Extract the [X, Y] coordinate from the center of the cell holding the provided text.  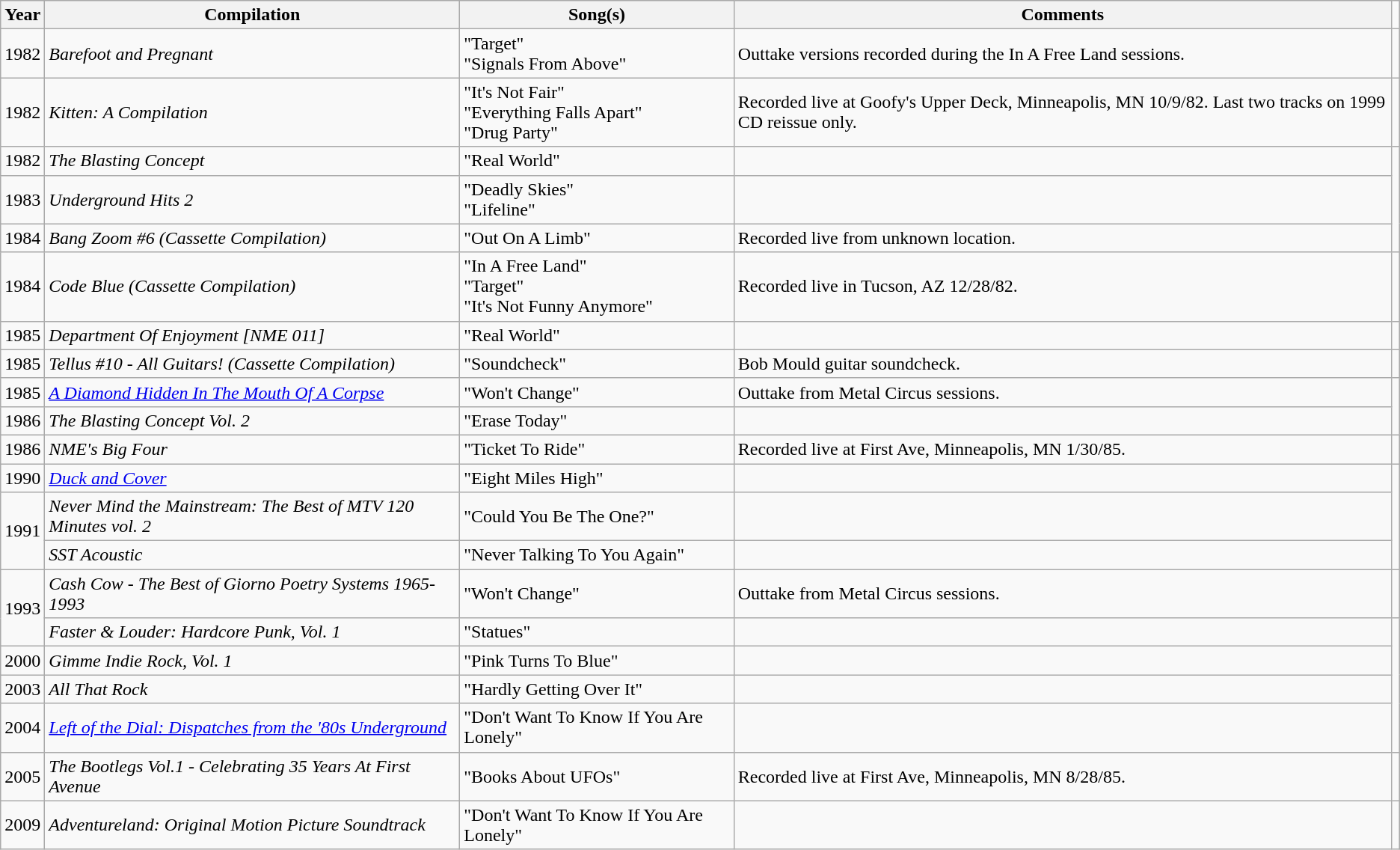
Faster & Louder: Hardcore Punk, Vol. 1 [253, 632]
"Hardly Getting Over It" [597, 689]
Code Blue (Cassette Compilation) [253, 287]
Gimme Indie Rock, Vol. 1 [253, 661]
Recorded live at First Ave, Minneapolis, MN 8/28/85. [1062, 777]
The Blasting Concept Vol. 2 [253, 421]
Cash Cow - The Best of Giorno Poetry Systems 1965-1993 [253, 594]
"In A Free Land""Target""It's Not Funny Anymore" [597, 287]
Duck and Cover [253, 478]
2000 [22, 661]
"Out On A Limb" [597, 238]
The Bootlegs Vol.1 - Celebrating 35 Years At First Avenue [253, 777]
"Books About UFOs" [597, 777]
"Soundcheck" [597, 364]
1983 [22, 199]
Recorded live at Goofy's Upper Deck, Minneapolis, MN 10/9/82. Last two tracks on 1999 CD reissue only. [1062, 112]
2009 [22, 825]
"Never Talking To You Again" [597, 555]
1993 [22, 608]
"Deadly Skies""Lifeline" [597, 199]
Bob Mould guitar soundcheck. [1062, 364]
Compilation [253, 15]
Barefoot and Pregnant [253, 54]
2005 [22, 777]
Adventureland: Original Motion Picture Soundtrack [253, 825]
Song(s) [597, 15]
A Diamond Hidden In The Mouth Of A Corpse [253, 392]
Bang Zoom #6 (Cassette Compilation) [253, 238]
All That Rock [253, 689]
NME's Big Four [253, 449]
"Target""Signals From Above" [597, 54]
2004 [22, 727]
2003 [22, 689]
Never Mind the Mainstream: The Best of MTV 120 Minutes vol. 2 [253, 516]
1990 [22, 478]
Kitten: A Compilation [253, 112]
SST Acoustic [253, 555]
Recorded live at First Ave, Minneapolis, MN 1/30/85. [1062, 449]
"Ticket To Ride" [597, 449]
Recorded live from unknown location. [1062, 238]
Recorded live in Tucson, AZ 12/28/82. [1062, 287]
Tellus #10 - All Guitars! (Cassette Compilation) [253, 364]
Year [22, 15]
Department Of Enjoyment [NME 011] [253, 335]
1991 [22, 531]
Underground Hits 2 [253, 199]
"Erase Today" [597, 421]
The Blasting Concept [253, 161]
"Eight Miles High" [597, 478]
"Could You Be The One?" [597, 516]
"It's Not Fair""Everything Falls Apart""Drug Party" [597, 112]
"Statues" [597, 632]
Outtake versions recorded during the In A Free Land sessions. [1062, 54]
Left of the Dial: Dispatches from the '80s Underground [253, 727]
Comments [1062, 15]
"Pink Turns To Blue" [597, 661]
